Extract the (x, y) coordinate from the center of the cell holding the provided text.  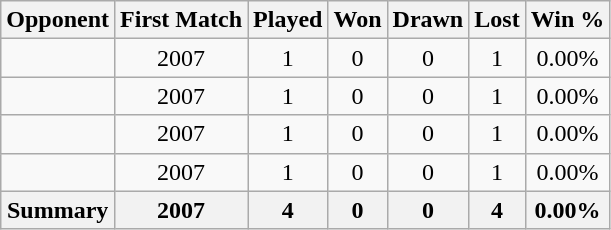
Opponent (58, 20)
Won (358, 20)
Summary (58, 210)
First Match (182, 20)
Lost (497, 20)
Drawn (428, 20)
Played (288, 20)
Win % (568, 20)
